Scan for the cell matching the given text and deliver its (X, Y) coordinate at center. 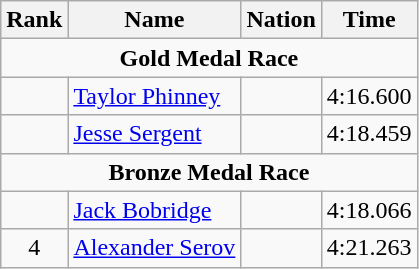
Jack Bobridge (154, 210)
Bronze Medal Race (209, 172)
Jesse Sergent (154, 134)
4:16.600 (369, 96)
Taylor Phinney (154, 96)
4 (34, 248)
Name (154, 20)
4:18.066 (369, 210)
Time (369, 20)
Nation (281, 20)
4:18.459 (369, 134)
4:21.263 (369, 248)
Alexander Serov (154, 248)
Gold Medal Race (209, 58)
Rank (34, 20)
